Identify which cell holds the provided text, then report its (x, y) central coordinate. 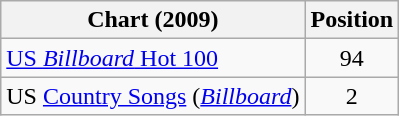
US Country Songs (Billboard) (153, 96)
Chart (2009) (153, 20)
94 (352, 58)
Position (352, 20)
2 (352, 96)
US Billboard Hot 100 (153, 58)
